From the cell containing the given text, extract its center point as [X, Y] coordinate. 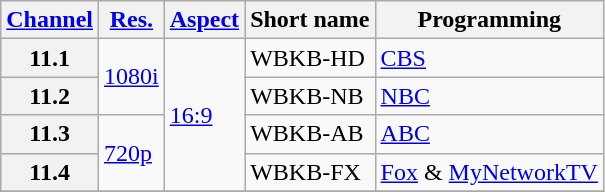
11.2 [50, 96]
WBKB-HD [310, 58]
ABC [489, 134]
16:9 [204, 115]
11.1 [50, 58]
11.4 [50, 172]
WBKB-AB [310, 134]
Res. [132, 20]
11.3 [50, 134]
WBKB-FX [310, 172]
CBS [489, 58]
720p [132, 153]
Fox & MyNetworkTV [489, 172]
WBKB-NB [310, 96]
Programming [489, 20]
Short name [310, 20]
Channel [50, 20]
Aspect [204, 20]
1080i [132, 77]
NBC [489, 96]
